Identify which cell holds the provided text, then report its [X, Y] central coordinate. 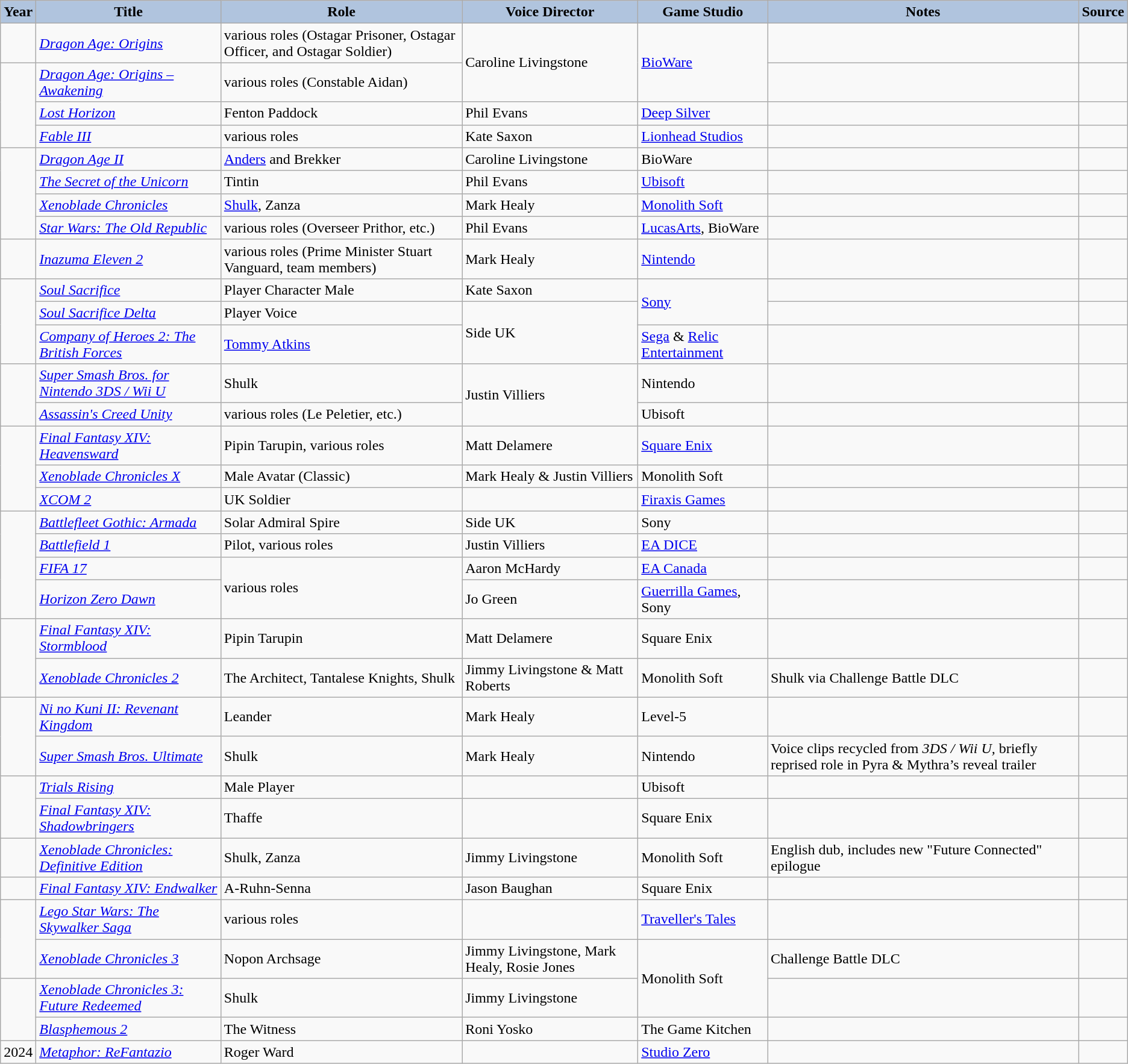
Blasphemous 2 [129, 1029]
EA DICE [703, 545]
Soul Sacrifice [129, 290]
Sega & Relic Entertainment [703, 343]
Metaphor: ReFantazio [129, 1052]
Final Fantasy XIV: Endwalker [129, 889]
various roles (Le Peletier, etc.) [341, 415]
Xenoblade Chronicles 2 [129, 677]
Xenoblade Chronicles 3 [129, 959]
Title [129, 12]
UK Soldier [341, 499]
2024 [18, 1052]
Notes [923, 12]
Game Studio [703, 12]
Inazuma Eleven 2 [129, 259]
Player Voice [341, 313]
Challenge Battle DLC [923, 959]
various roles (Overseer Prithor, etc.) [341, 228]
Final Fantasy XIV: Heavensward [129, 446]
Dragon Age: Origins [129, 43]
Pipin Tarupin [341, 639]
Super Smash Bros. Ultimate [129, 756]
Source [1103, 12]
Year [18, 12]
Final Fantasy XIV: Shadowbringers [129, 818]
Super Smash Bros. for Nintendo 3DS / Wii U [129, 383]
Level-5 [703, 717]
LucasArts, BioWare [703, 228]
Roni Yosko [550, 1029]
Star Wars: The Old Republic [129, 228]
Lost Horizon [129, 113]
Jo Green [550, 599]
Anders and Brekker [341, 159]
Lego Star Wars: The Skywalker Saga [129, 919]
Traveller's Tales [703, 919]
Guerrilla Games, Sony [703, 599]
The Witness [341, 1029]
various roles (Ostagar Prisoner, Ostagar Officer, and Ostagar Soldier) [341, 43]
Player Character Male [341, 290]
Shulk via Challenge Battle DLC [923, 677]
Deep Silver [703, 113]
Roger Ward [341, 1052]
Fenton Paddock [341, 113]
Fable III [129, 136]
Ni no Kuni II: Revenant Kingdom [129, 717]
The Architect, Tantalese Knights, Shulk [341, 677]
Male Player [341, 787]
Tommy Atkins [341, 343]
Soul Sacrifice Delta [129, 313]
Pipin Tarupin, various roles [341, 446]
The Secret of the Unicorn [129, 182]
Horizon Zero Dawn [129, 599]
Role [341, 12]
The Game Kitchen [703, 1029]
Mark Healy & Justin Villiers [550, 477]
Xenoblade Chronicles: Definitive Edition [129, 857]
Nopon Archsage [341, 959]
Xenoblade Chronicles 3: Future Redeemed [129, 998]
Tintin [341, 182]
Studio Zero [703, 1052]
Battlefield 1 [129, 545]
Final Fantasy XIV: Stormblood [129, 639]
Jimmy Livingstone, Mark Healy, Rosie Jones [550, 959]
various roles (Prime Minister Stuart Vanguard, team members) [341, 259]
EA Canada [703, 568]
Assassin's Creed Unity [129, 415]
Thaffe [341, 818]
Pilot, various roles [341, 545]
Battlefleet Gothic: Armada [129, 522]
Aaron McHardy [550, 568]
Company of Heroes 2: The British Forces [129, 343]
XCOM 2 [129, 499]
Lionhead Studios [703, 136]
Leander [341, 717]
Solar Admiral Spire [341, 522]
Xenoblade Chronicles X [129, 477]
English dub, includes new "Future Connected" epilogue [923, 857]
Jimmy Livingstone & Matt Roberts [550, 677]
Dragon Age II [129, 159]
various roles (Constable Aidan) [341, 82]
FIFA 17 [129, 568]
A-Ruhn-Senna [341, 889]
Voice clips recycled from 3DS / Wii U, briefly reprised role in Pyra & Mythra’s reveal trailer [923, 756]
Voice Director [550, 12]
Firaxis Games [703, 499]
Dragon Age: Origins – Awakening [129, 82]
Xenoblade Chronicles [129, 205]
Trials Rising [129, 787]
Male Avatar (Classic) [341, 477]
Jason Baughan [550, 889]
